Identify which cell holds the provided text, then report its (x, y) central coordinate. 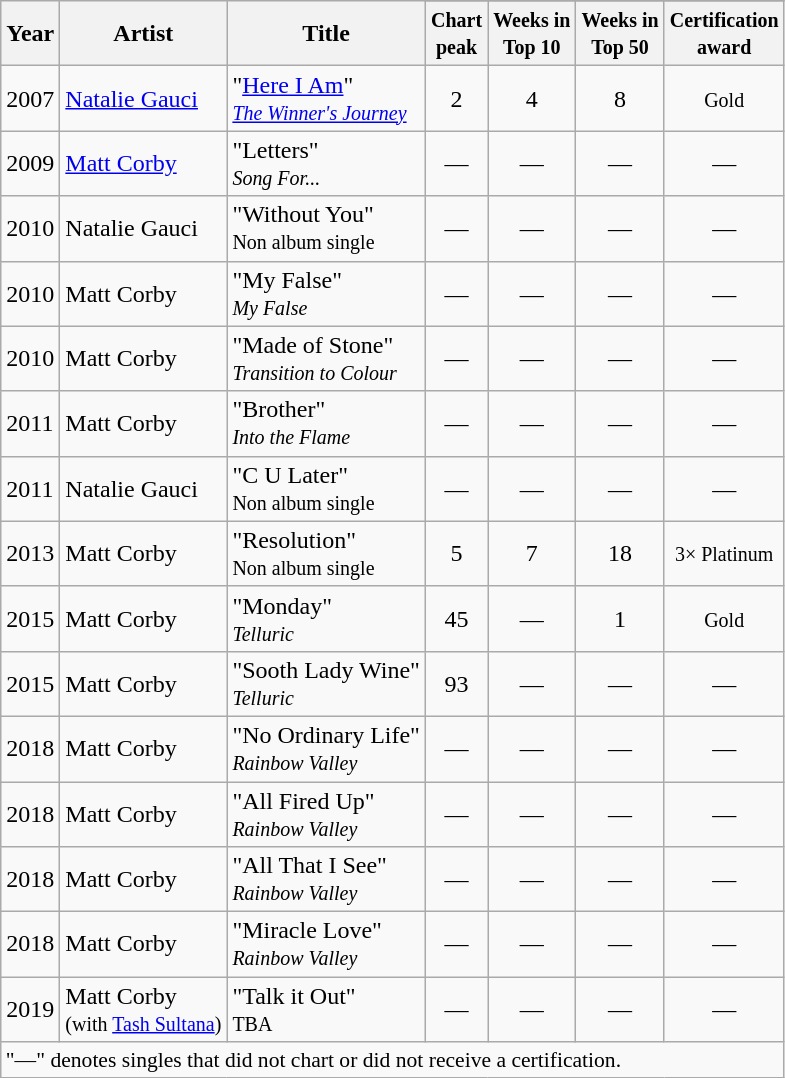
"Letters"Song For... (326, 164)
2009 (30, 164)
2013 (30, 554)
3× Platinum (724, 554)
Certificationaward (724, 34)
1 (620, 618)
Year (30, 34)
Weeks inTop 10 (532, 34)
2019 (30, 1010)
4 (532, 98)
"Resolution"Non album single (326, 554)
2007 (30, 98)
45 (456, 618)
8 (620, 98)
18 (620, 554)
Artist (144, 34)
"—" denotes singles that did not chart or did not receive a certification. (392, 1060)
"Without You"Non album single (326, 228)
"No Ordinary Life"Rainbow Valley (326, 748)
"Brother"Into the Flame (326, 424)
5 (456, 554)
Weeks inTop 50 (620, 34)
"My False"My False (326, 294)
"Monday"Telluric (326, 618)
"C U Later"Non album single (326, 488)
Matt Corby (with Tash Sultana) (144, 1010)
"Here I Am" The Winner's Journey (326, 98)
"Sooth Lady Wine"Telluric (326, 684)
7 (532, 554)
Title (326, 34)
"All That I See"Rainbow Valley (326, 880)
"Made of Stone"Transition to Colour (326, 358)
2 (456, 98)
"Miracle Love"Rainbow Valley (326, 944)
Chartpeak (456, 34)
"All Fired Up"Rainbow Valley (326, 814)
93 (456, 684)
"Talk it Out"TBA (326, 1010)
